Capture the cell that displays the provided text and extract its (x, y) central coordinate. 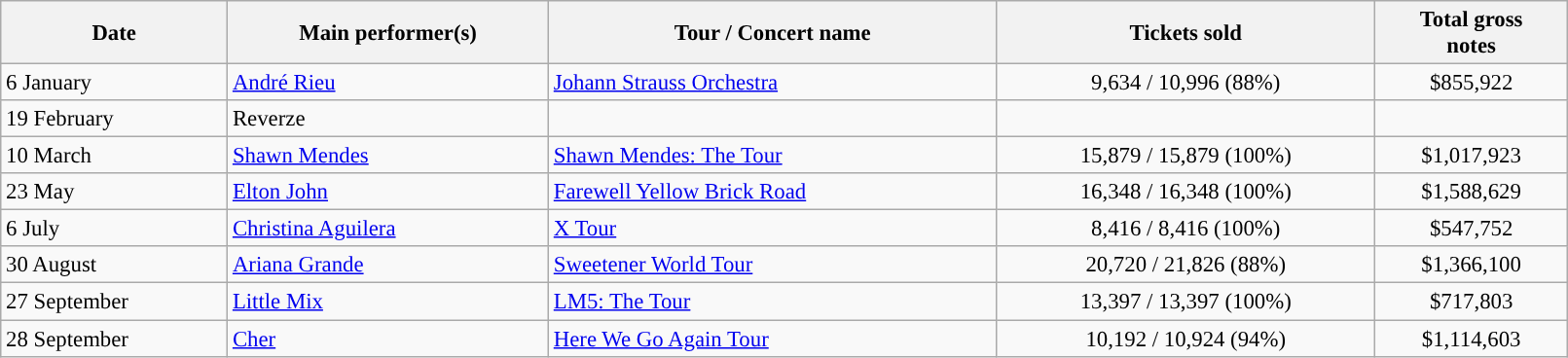
Johann Strauss Orchestra (773, 83)
10 March (115, 156)
Total grossnotes (1471, 33)
15,879 / 15,879 (100%) (1185, 156)
Main performer(s) (388, 33)
$1,017,923 (1471, 156)
Little Mix (388, 302)
LM5: The Tour (773, 302)
$855,922 (1471, 83)
28 September (115, 339)
$717,803 (1471, 302)
Sweetener World Tour (773, 266)
Shawn Mendes (388, 156)
19 February (115, 119)
27 September (115, 302)
20,720 / 21,826 (88%) (1185, 266)
6 January (115, 83)
André Rieu (388, 83)
X Tour (773, 229)
9,634 / 10,996 (88%) (1185, 83)
Farewell Yellow Brick Road (773, 192)
6 July (115, 229)
30 August (115, 266)
8,416 / 8,416 (100%) (1185, 229)
13,397 / 13,397 (100%) (1185, 302)
10,192 / 10,924 (94%) (1185, 339)
Shawn Mendes: The Tour (773, 156)
$1,588,629 (1471, 192)
23 May (115, 192)
Tour / Concert name (773, 33)
$1,366,100 (1471, 266)
Reverze (388, 119)
$547,752 (1471, 229)
Cher (388, 339)
Elton John (388, 192)
Christina Aguilera (388, 229)
Ariana Grande (388, 266)
$1,114,603 (1471, 339)
Tickets sold (1185, 33)
16,348 / 16,348 (100%) (1185, 192)
Date (115, 33)
Here We Go Again Tour (773, 339)
